Detect which cell encompasses the target text, then output its (X, Y) center coordinate. 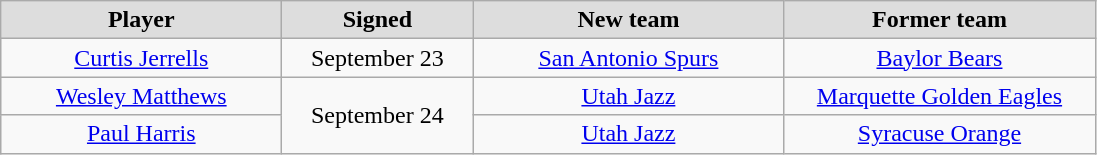
Marquette Golden Eagles (940, 96)
September 23 (378, 58)
New team (628, 20)
Signed (378, 20)
Wesley Matthews (142, 96)
San Antonio Spurs (628, 58)
Player (142, 20)
September 24 (378, 115)
Syracuse Orange (940, 134)
Former team (940, 20)
Paul Harris (142, 134)
Curtis Jerrells (142, 58)
Baylor Bears (940, 58)
